Determine the (x, y) coordinate at the center of the cell enclosing the given text.  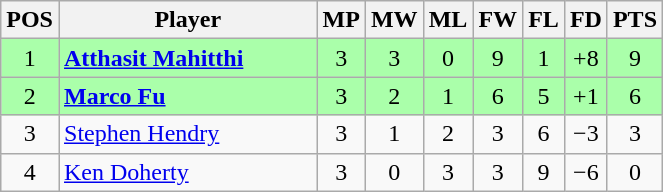
FD (586, 20)
Player (188, 20)
FL (544, 20)
Stephen Hendry (188, 134)
4 (30, 172)
+8 (586, 58)
MP (341, 20)
FW (498, 20)
Marco Fu (188, 96)
Ken Doherty (188, 172)
MW (394, 20)
−6 (586, 172)
Atthasit Mahitthi (188, 58)
5 (544, 96)
ML (448, 20)
PTS (634, 20)
+1 (586, 96)
−3 (586, 134)
POS (30, 20)
